Output the [x, y] coordinate of the center of the cell containing the given text.  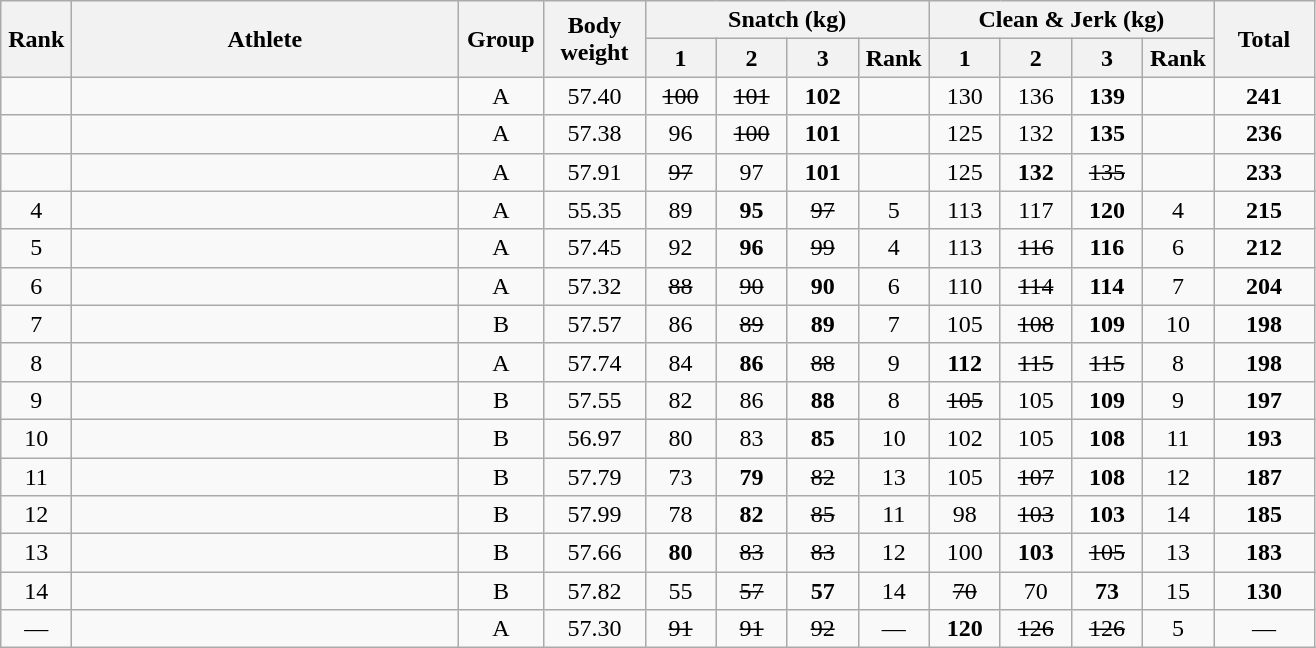
57.57 [594, 324]
112 [964, 362]
98 [964, 515]
Athlete [265, 39]
183 [1264, 553]
57.30 [594, 629]
110 [964, 286]
57.45 [594, 248]
57.99 [594, 515]
78 [680, 515]
212 [1264, 248]
56.97 [594, 438]
187 [1264, 477]
185 [1264, 515]
139 [1106, 96]
215 [1264, 210]
55.35 [594, 210]
84 [680, 362]
57.38 [594, 134]
193 [1264, 438]
57.74 [594, 362]
15 [1178, 591]
Group [501, 39]
57.55 [594, 400]
57.32 [594, 286]
Clean & Jerk (kg) [1071, 20]
241 [1264, 96]
Total [1264, 39]
55 [680, 591]
99 [822, 248]
Body weight [594, 39]
57.40 [594, 96]
233 [1264, 172]
117 [1036, 210]
57.66 [594, 553]
197 [1264, 400]
204 [1264, 286]
57.79 [594, 477]
136 [1036, 96]
Snatch (kg) [787, 20]
57.82 [594, 591]
95 [752, 210]
57.91 [594, 172]
79 [752, 477]
107 [1036, 477]
236 [1264, 134]
